Search for the cell housing the specified text and yield its (x, y) center coordinate. 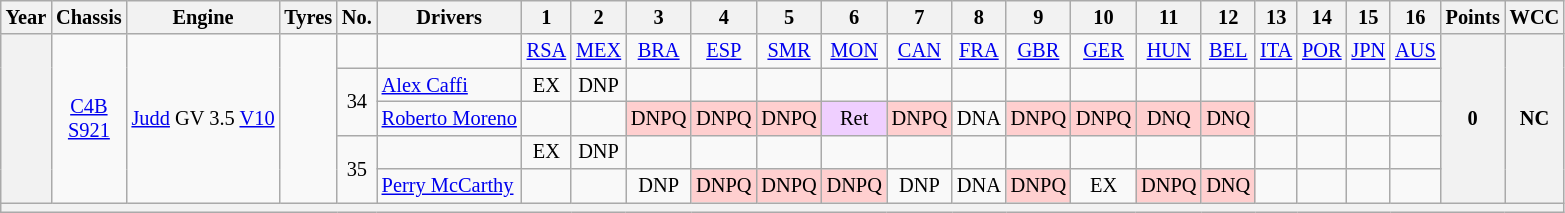
11 (1168, 17)
RSA (546, 51)
Engine (204, 17)
0 (1473, 118)
Drivers (450, 17)
Year (26, 17)
Chassis (88, 17)
2 (598, 17)
ITA (1276, 51)
C4BS921 (88, 118)
ESP (724, 51)
34 (357, 102)
35 (357, 168)
Perry McCarthy (450, 186)
GER (1104, 51)
POR (1322, 51)
6 (854, 17)
GBR (1038, 51)
Points (1473, 17)
10 (1104, 17)
WCC (1535, 17)
15 (1368, 17)
NC (1535, 118)
13 (1276, 17)
Ret (854, 118)
FRA (979, 51)
MON (854, 51)
MEX (598, 51)
Judd GV 3.5 V10 (204, 118)
Alex Caffi (450, 85)
5 (788, 17)
3 (658, 17)
9 (1038, 17)
16 (1415, 17)
CAN (920, 51)
HUN (1168, 51)
BEL (1228, 51)
1 (546, 17)
7 (920, 17)
14 (1322, 17)
BRA (658, 51)
SMR (788, 51)
4 (724, 17)
JPN (1368, 51)
8 (979, 17)
AUS (1415, 51)
12 (1228, 17)
Roberto Moreno (450, 118)
Tyres (308, 17)
No. (357, 17)
